Output the [X, Y] coordinate of the center of the cell containing the given text.  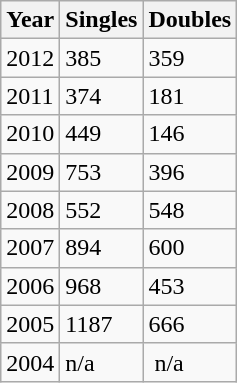
Year [30, 20]
Singles [102, 20]
894 [102, 248]
600 [190, 248]
2009 [30, 172]
374 [102, 96]
453 [190, 286]
2010 [30, 134]
753 [102, 172]
Doubles [190, 20]
385 [102, 58]
2004 [30, 362]
2006 [30, 286]
181 [190, 96]
2012 [30, 58]
396 [190, 172]
552 [102, 210]
449 [102, 134]
2007 [30, 248]
359 [190, 58]
666 [190, 324]
548 [190, 210]
1187 [102, 324]
2011 [30, 96]
968 [102, 286]
2008 [30, 210]
146 [190, 134]
2005 [30, 324]
